Determine the [x, y] coordinate at the center of the cell enclosing the given text.  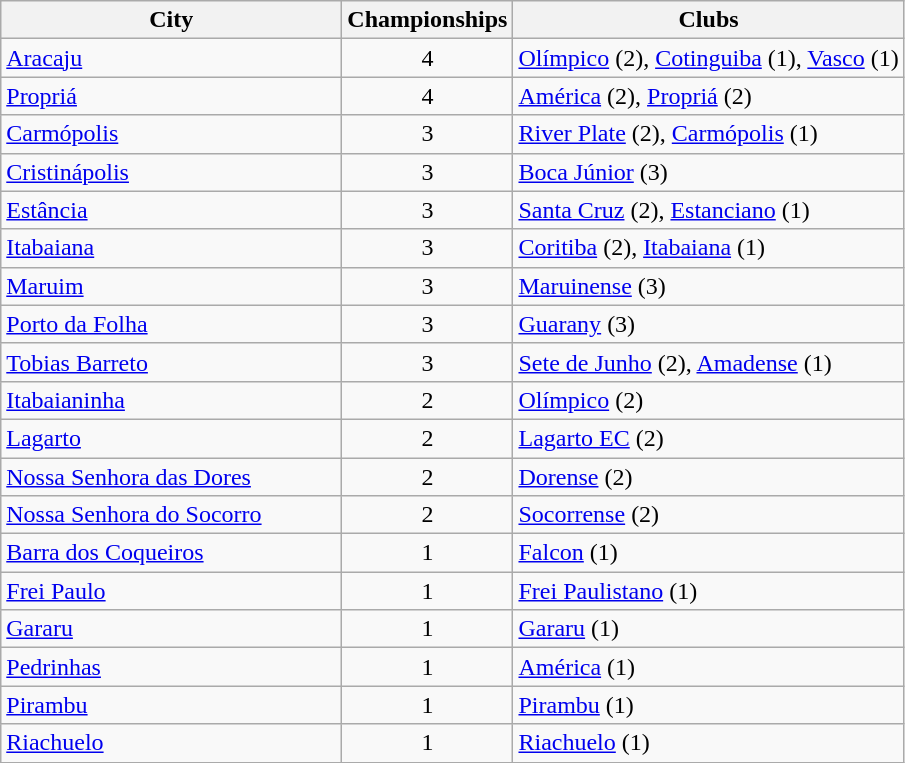
Estância [172, 210]
Lagarto [172, 438]
Clubs [708, 20]
Aracaju [172, 58]
Carmópolis [172, 134]
Dorense (2) [708, 477]
Gararu [172, 629]
City [172, 20]
Socorrense (2) [708, 515]
Frei Paulistano (1) [708, 591]
Olímpico (2) [708, 400]
Pirambu [172, 705]
Porto da Folha [172, 324]
River Plate (2), Carmópolis (1) [708, 134]
Guarany (3) [708, 324]
Maruim [172, 286]
Championships [428, 20]
Santa Cruz (2), Estanciano (1) [708, 210]
Nossa Senhora do Socorro [172, 515]
Sete de Junho (2), Amadense (1) [708, 362]
América (2), Propriá (2) [708, 96]
Lagarto EC (2) [708, 438]
Frei Paulo [172, 591]
Falcon (1) [708, 553]
Itabaiana [172, 248]
Maruinense (3) [708, 286]
América (1) [708, 667]
Pedrinhas [172, 667]
Cristinápolis [172, 172]
Riachuelo (1) [708, 743]
Olímpico (2), Cotinguiba (1), Vasco (1) [708, 58]
Gararu (1) [708, 629]
Pirambu (1) [708, 705]
Itabaianinha [172, 400]
Nossa Senhora das Dores [172, 477]
Boca Júnior (3) [708, 172]
Barra dos Coqueiros [172, 553]
Propriá [172, 96]
Tobias Barreto [172, 362]
Coritiba (2), Itabaiana (1) [708, 248]
Riachuelo [172, 743]
